Identify which cell holds the provided text, then report its [X, Y] central coordinate. 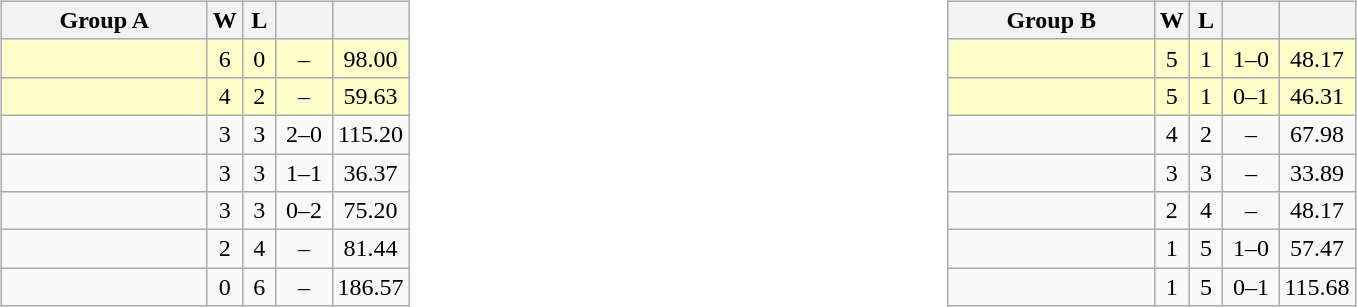
115.20 [370, 134]
33.89 [1317, 173]
98.00 [370, 58]
59.63 [370, 96]
81.44 [370, 249]
186.57 [370, 287]
67.98 [1317, 134]
2–0 [304, 134]
Group B [1051, 20]
115.68 [1317, 287]
Group A [104, 20]
57.47 [1317, 249]
36.37 [370, 173]
46.31 [1317, 96]
0–2 [304, 211]
75.20 [370, 211]
1–1 [304, 173]
